Extract the [X, Y] coordinate from the center of the cell holding the provided text.  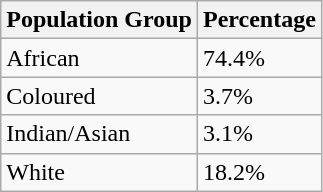
18.2% [259, 172]
Percentage [259, 20]
Coloured [100, 96]
Population Group [100, 20]
3.7% [259, 96]
3.1% [259, 134]
Indian/Asian [100, 134]
74.4% [259, 58]
White [100, 172]
African [100, 58]
